Output the [X, Y] coordinate of the center of the cell containing the given text.  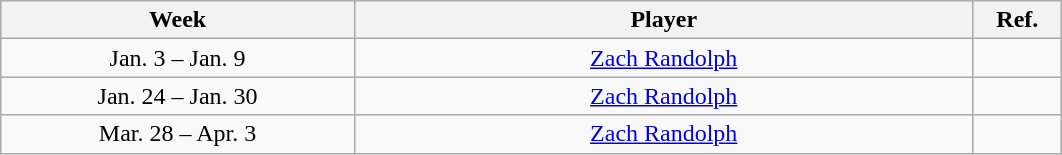
Player [664, 20]
Jan. 24 – Jan. 30 [178, 96]
Week [178, 20]
Jan. 3 – Jan. 9 [178, 58]
Mar. 28 – Apr. 3 [178, 134]
Ref. [1017, 20]
